Determine the (X, Y) coordinate at the center of the cell enclosing the given text.  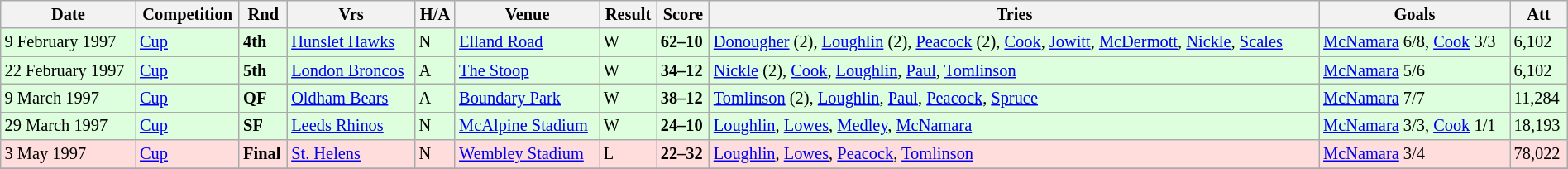
Vrs (351, 14)
9 February 1997 (68, 42)
78,022 (1539, 154)
Boundary Park (528, 98)
Nickle (2), Cook, Loughlin, Paul, Tomlinson (1014, 70)
5th (263, 70)
18,193 (1539, 126)
QF (263, 98)
Hunslet Hawks (351, 42)
Score (683, 14)
McNamara 7/7 (1414, 98)
3 May 1997 (68, 154)
38–12 (683, 98)
Wembley Stadium (528, 154)
London Broncos (351, 70)
Donougher (2), Loughlin (2), Peacock (2), Cook, Jowitt, McDermott, Nickle, Scales (1014, 42)
34–12 (683, 70)
McNamara 3/3, Cook 1/1 (1414, 126)
24–10 (683, 126)
McAlpine Stadium (528, 126)
Loughlin, Lowes, Peacock, Tomlinson (1014, 154)
Leeds Rhinos (351, 126)
McNamara 6/8, Cook 3/3 (1414, 42)
Venue (528, 14)
29 March 1997 (68, 126)
9 March 1997 (68, 98)
Result (629, 14)
Loughlin, Lowes, Medley, McNamara (1014, 126)
L (629, 154)
Final (263, 154)
Rnd (263, 14)
Date (68, 14)
62–10 (683, 42)
McNamara 3/4 (1414, 154)
22 February 1997 (68, 70)
St. Helens (351, 154)
11,284 (1539, 98)
Elland Road (528, 42)
SF (263, 126)
Tries (1014, 14)
Competition (187, 14)
H/A (435, 14)
Tomlinson (2), Loughlin, Paul, Peacock, Spruce (1014, 98)
Goals (1414, 14)
4th (263, 42)
Att (1539, 14)
Oldham Bears (351, 98)
The Stoop (528, 70)
22–32 (683, 154)
McNamara 5/6 (1414, 70)
